Search for the cell housing the specified text and yield its [X, Y] center coordinate. 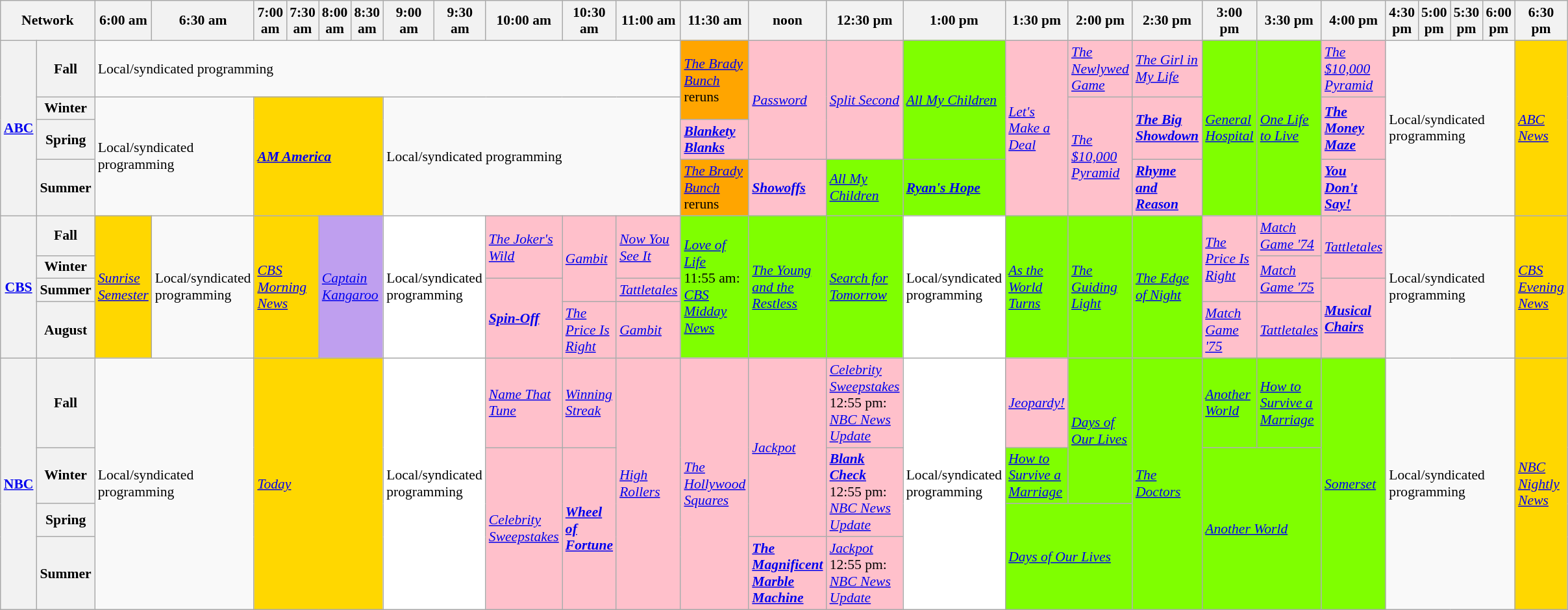
3:00 pm [1229, 21]
Today [318, 483]
High Rollers [648, 483]
AM America [318, 156]
Ryan's Hope [954, 188]
6:00 am [123, 21]
The Joker's Wild [524, 247]
CBS [19, 287]
Now You See It [648, 247]
The Young and the Restless [787, 287]
You Don't Say! [1353, 188]
4:00 pm [1353, 21]
The Edge of Night [1167, 287]
Somerset [1353, 483]
Celebrity Sweepstakes12:55 pm: NBC News Update [865, 403]
noon [787, 21]
The Newlywed Game [1100, 69]
Love of Life11:55 am: CBS Midday News [714, 287]
The Guiding Light [1100, 287]
Sunrise Semester [123, 287]
10:00 am [524, 21]
The Doctors [1167, 483]
Network [48, 21]
Winning Streak [590, 403]
Wheel of Fortune [590, 529]
Jackpot [787, 447]
Blankety Blanks [714, 140]
Jackpot12:55 pm: NBC News Update [865, 574]
7:30 am [303, 21]
NBC Nightly News [1541, 483]
2:30 pm [1167, 21]
Musical Chairs [1353, 318]
Blank Check12:55 pm: NBC News Update [865, 492]
Search for Tomorrow [865, 287]
6:30 pm [1541, 21]
The Hollywood Squares [714, 483]
5:30 pm [1467, 21]
General Hospital [1229, 128]
The Magnificent Marble Machine [787, 574]
10:30 am [590, 21]
4:30 pm [1402, 21]
The Big Showdown [1167, 129]
5:00 pm [1434, 21]
Split Second [865, 100]
Match Game '74 [1289, 235]
6:30 am [203, 21]
The Girl in My Life [1167, 69]
8:00 am [335, 21]
Spin-Off [524, 318]
6:00 pm [1499, 21]
12:30 pm [865, 21]
CBS Evening News [1541, 287]
As the World Turns [1036, 287]
ABC News [1541, 128]
8:30 am [367, 21]
ABC [19, 128]
11:00 am [648, 21]
1:30 pm [1036, 21]
NBC [19, 483]
Captain Kangaroo [351, 287]
Showoffs [787, 188]
Name That Tune [524, 403]
7:00 am [270, 21]
CBS Morning News [286, 287]
3:30 pm [1289, 21]
11:30 am [714, 21]
The Money Maze [1353, 129]
Jeopardy! [1036, 403]
Let's Make a Deal [1036, 128]
Celebrity Sweepstakes [524, 529]
Password [787, 100]
9:00 am [409, 21]
1:00 pm [954, 21]
One Life to Live [1289, 128]
2:00 pm [1100, 21]
August [65, 330]
Rhyme and Reason [1167, 188]
9:30 am [460, 21]
